Return the (x, y) coordinate for the center point of the cell that contains the specified text.  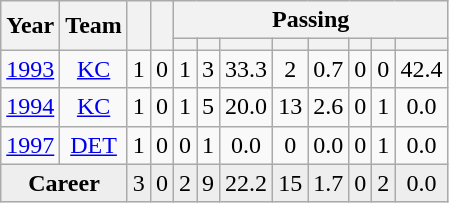
DET (94, 145)
1993 (30, 69)
1.7 (328, 183)
1997 (30, 145)
13 (290, 107)
2.6 (328, 107)
9 (208, 183)
5 (208, 107)
1994 (30, 107)
22.2 (246, 183)
Year (30, 26)
20.0 (246, 107)
Career (64, 183)
Team (94, 26)
Passing (310, 20)
15 (290, 183)
0.7 (328, 69)
42.4 (422, 69)
33.3 (246, 69)
